From the cell containing the given text, extract its center point as [X, Y] coordinate. 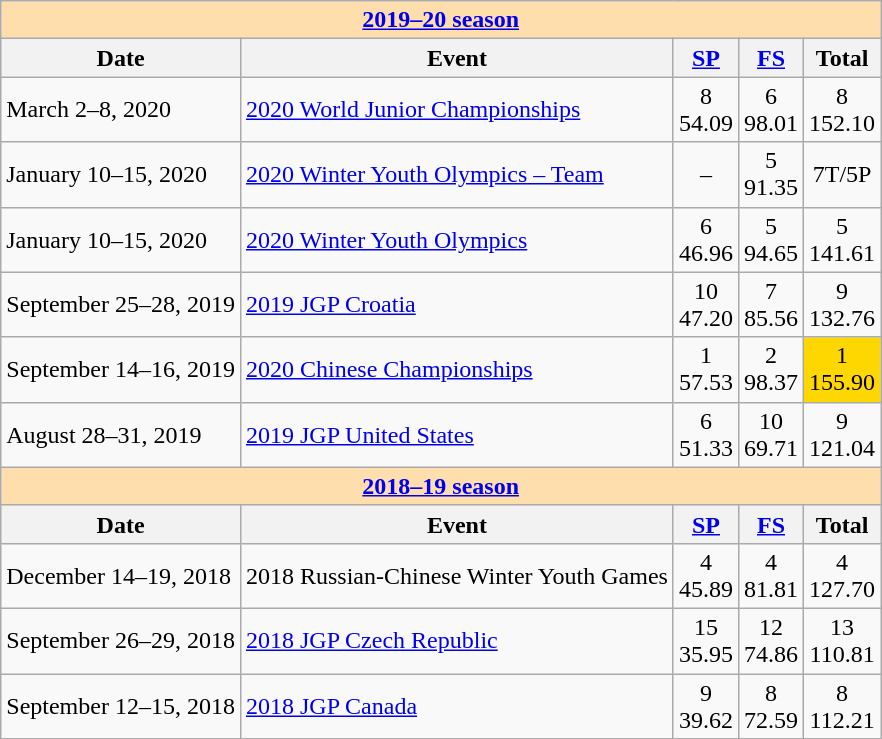
13 110.81 [842, 640]
9 132.76 [842, 304]
September 14–16, 2019 [121, 370]
2019 JGP United States [456, 434]
4 81.81 [770, 576]
9 39.62 [706, 706]
7 85.56 [770, 304]
1 57.53 [706, 370]
2019–20 season [441, 20]
2018 JGP Canada [456, 706]
2019 JGP Croatia [456, 304]
2 98.37 [770, 370]
March 2–8, 2020 [121, 110]
6 98.01 [770, 110]
9 121.04 [842, 434]
2020 World Junior Championships [456, 110]
September 12–15, 2018 [121, 706]
8 54.09 [706, 110]
12 74.86 [770, 640]
5 141.61 [842, 240]
2020 Winter Youth Olympics [456, 240]
15 35.95 [706, 640]
September 26–29, 2018 [121, 640]
10 47.20 [706, 304]
4 45.89 [706, 576]
2018–19 season [441, 486]
10 69.71 [770, 434]
2018 JGP Czech Republic [456, 640]
5 94.65 [770, 240]
8 152.10 [842, 110]
– [706, 174]
6 46.96 [706, 240]
2018 Russian-Chinese Winter Youth Games [456, 576]
7T/5P [842, 174]
2020 Chinese Championships [456, 370]
1 155.90 [842, 370]
5 91.35 [770, 174]
4 127.70 [842, 576]
6 51.33 [706, 434]
August 28–31, 2019 [121, 434]
September 25–28, 2019 [121, 304]
8 72.59 [770, 706]
December 14–19, 2018 [121, 576]
8 112.21 [842, 706]
2020 Winter Youth Olympics – Team [456, 174]
